Return the (x, y) coordinate for the center point of the cell that contains the specified text.  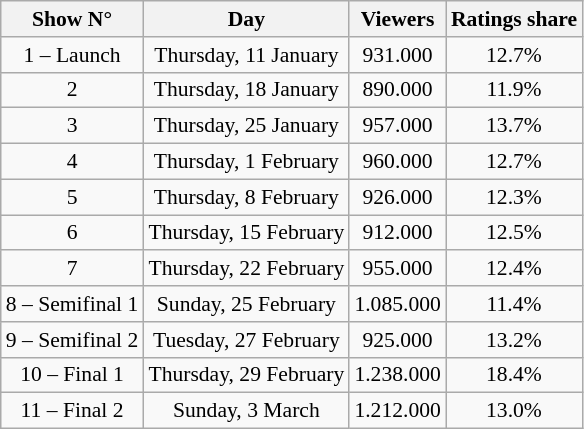
7 (72, 269)
11.9% (514, 90)
9 – Semifinal 2 (72, 340)
Sunday, 25 February (246, 304)
11 – Final 2 (72, 411)
13.7% (514, 126)
12.3% (514, 197)
Thursday, 8 February (246, 197)
Thursday, 1 February (246, 162)
Thursday, 22 February (246, 269)
13.2% (514, 340)
11.4% (514, 304)
4 (72, 162)
2 (72, 90)
Show N° (72, 19)
12.5% (514, 233)
12.4% (514, 269)
1.212.000 (397, 411)
912.000 (397, 233)
931.000 (397, 55)
Viewers (397, 19)
Tuesday, 27 February (246, 340)
Thursday, 18 January (246, 90)
Ratings share (514, 19)
5 (72, 197)
18.4% (514, 375)
1 – Launch (72, 55)
960.000 (397, 162)
10 – Final 1 (72, 375)
1.238.000 (397, 375)
890.000 (397, 90)
Sunday, 3 March (246, 411)
Thursday, 15 February (246, 233)
955.000 (397, 269)
8 – Semifinal 1 (72, 304)
6 (72, 233)
Thursday, 11 January (246, 55)
957.000 (397, 126)
926.000 (397, 197)
13.0% (514, 411)
Thursday, 29 February (246, 375)
1.085.000 (397, 304)
Thursday, 25 January (246, 126)
Day (246, 19)
925.000 (397, 340)
3 (72, 126)
